Determine the [x, y] coordinate at the center of the cell enclosing the given text.  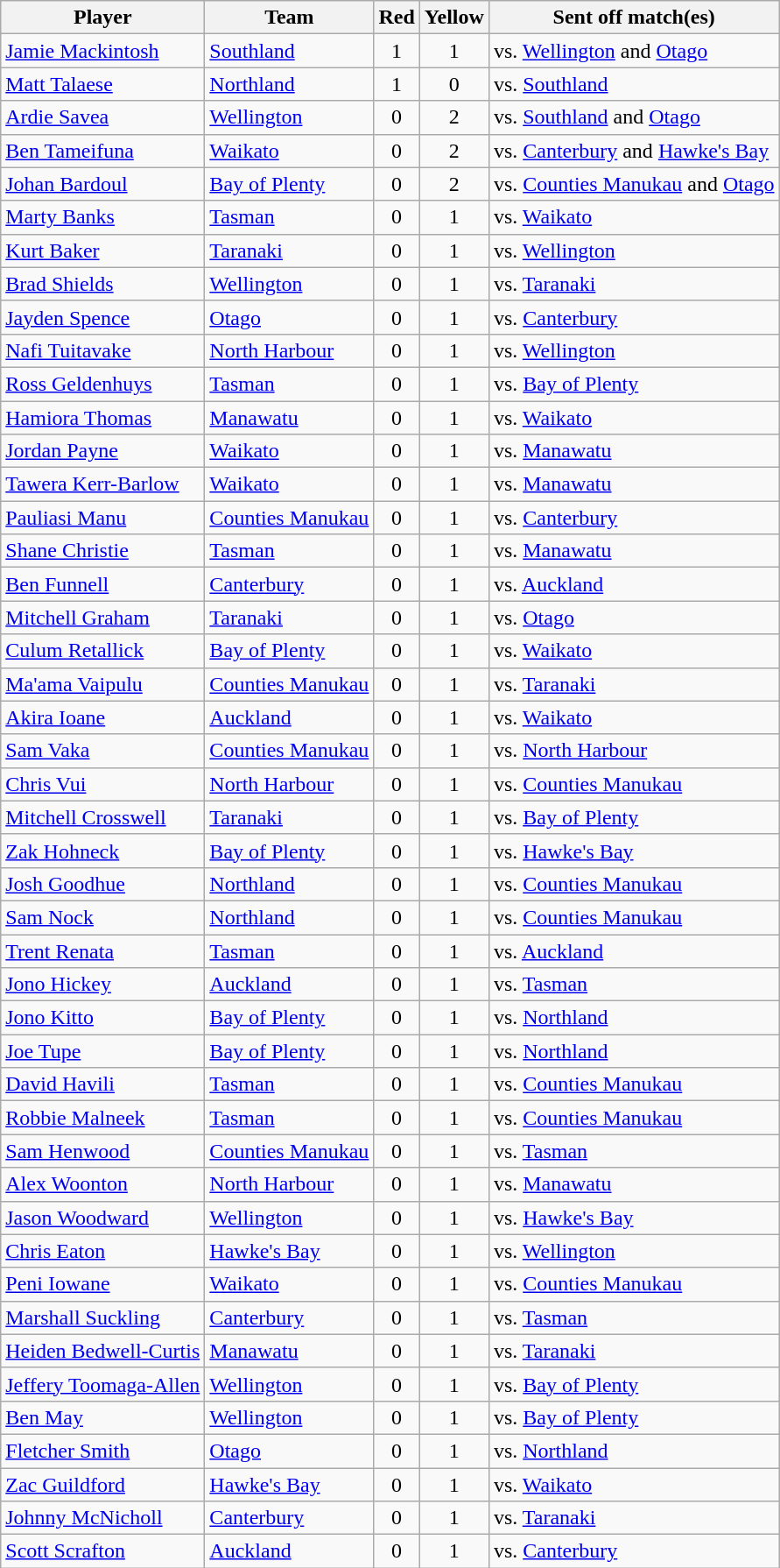
Jeffery Toomaga-Allen [103, 1384]
vs. Wellington and Otago [634, 51]
Culum Retallick [103, 651]
Matt Talaese [103, 84]
Tawera Kerr-Barlow [103, 484]
Josh Goodhue [103, 884]
vs. Counties Manukau and Otago [634, 184]
Ben Funnell [103, 584]
Sam Nock [103, 917]
vs. Canterbury and Hawke's Bay [634, 151]
Yellow [453, 18]
Ben Tameifuna [103, 151]
Red [397, 18]
Johan Bardoul [103, 184]
Chris Vui [103, 784]
Robbie Malneek [103, 1118]
Team [289, 18]
Ardie Savea [103, 117]
vs. Southland and Otago [634, 117]
Akira Ioane [103, 717]
vs. Southland [634, 84]
Zac Guildford [103, 1485]
Chris Eaton [103, 1251]
Sam Vaka [103, 751]
Mitchell Crosswell [103, 817]
Joe Tupe [103, 1051]
Brad Shields [103, 284]
Marshall Suckling [103, 1317]
Hamiora Thomas [103, 418]
Johnny McNicholl [103, 1518]
vs. Otago [634, 618]
Nafi Tuitavake [103, 350]
Player [103, 18]
Heiden Bedwell-Curtis [103, 1351]
Mitchell Graham [103, 618]
Jono Kitto [103, 1018]
Jason Woodward [103, 1218]
Sent off match(es) [634, 18]
Alex Woonton [103, 1184]
vs. North Harbour [634, 751]
Kurt Baker [103, 251]
Peni Iowane [103, 1284]
Marty Banks [103, 217]
Trent Renata [103, 950]
Pauliasi Manu [103, 518]
Ma'ama Vaipulu [103, 684]
Jono Hickey [103, 985]
Sam Henwood [103, 1151]
Ross Geldenhuys [103, 384]
Shane Christie [103, 551]
Jordan Payne [103, 451]
Scott Scrafton [103, 1551]
Fletcher Smith [103, 1451]
David Havili [103, 1084]
Zak Hohneck [103, 851]
Jayden Spence [103, 317]
Southland [289, 51]
Jamie Mackintosh [103, 51]
Ben May [103, 1417]
